For the text-containing cell, return its midpoint in (X, Y) coordinate format. 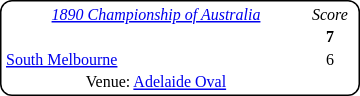
Score (330, 14)
South Melbourne (156, 60)
7 (330, 37)
Venue: Adelaide Oval (156, 82)
1890 Championship of Australia (156, 14)
6 (330, 60)
